Output the [x, y] coordinate of the center of the cell containing the given text.  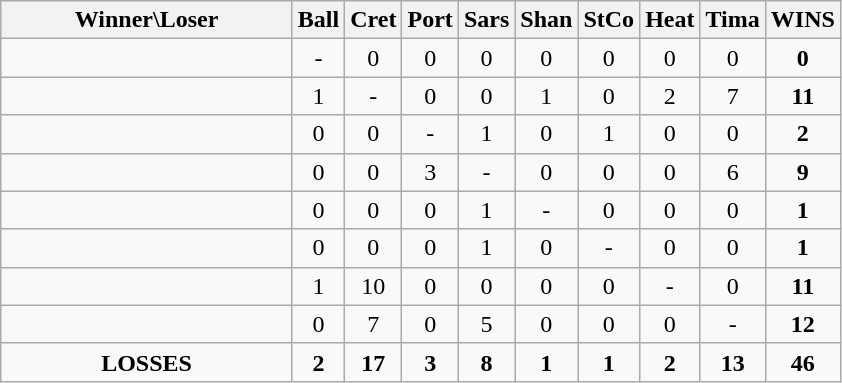
Cret [374, 20]
Port [430, 20]
46 [802, 362]
Tima [732, 20]
9 [802, 172]
8 [486, 362]
StCo [609, 20]
Shan [546, 20]
6 [732, 172]
Heat [670, 20]
LOSSES [147, 362]
12 [802, 324]
5 [486, 324]
Sars [486, 20]
WINS [802, 20]
17 [374, 362]
Ball [318, 20]
Winner\Loser [147, 20]
13 [732, 362]
10 [374, 286]
